Locate the cell with the specified text and output its [x, y] center coordinate. 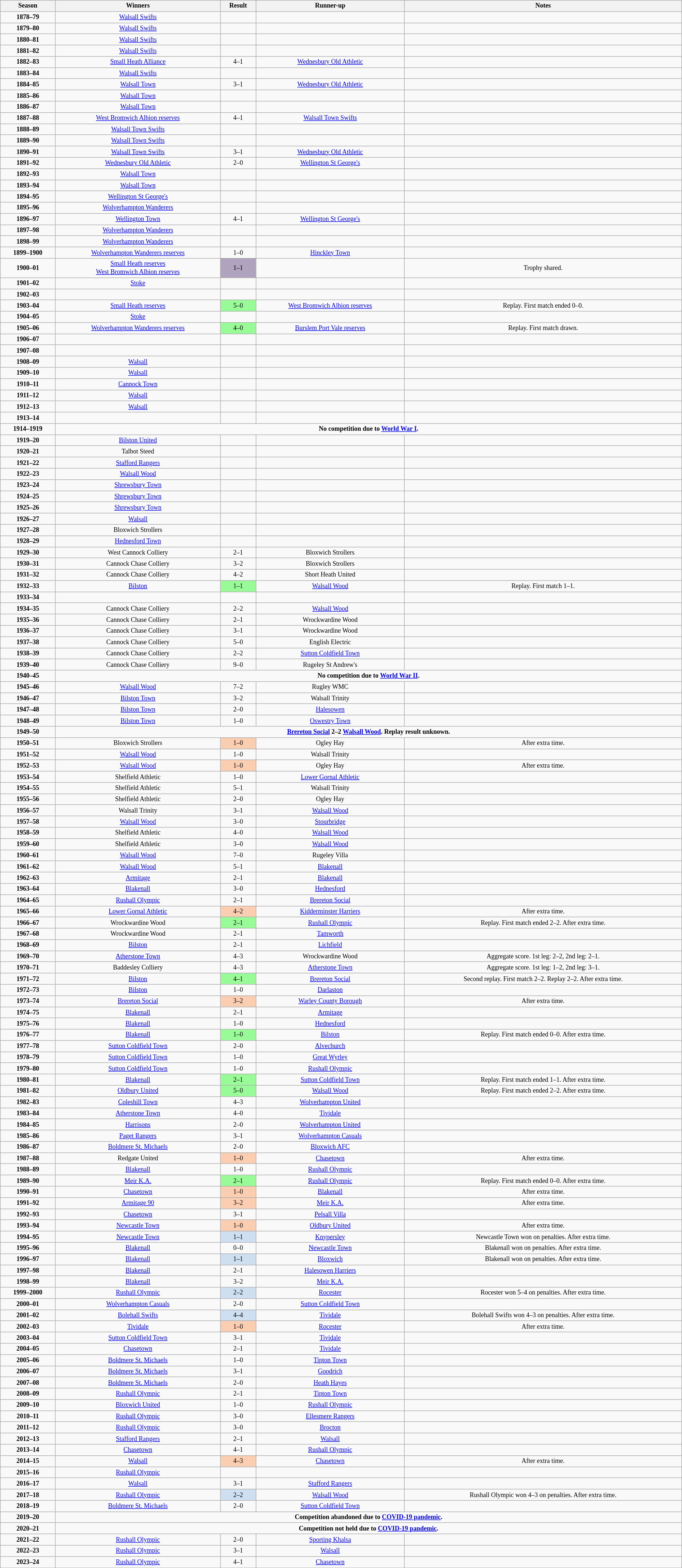
1897–98 [28, 230]
1962–63 [28, 877]
1955–56 [28, 799]
1913–14 [28, 417]
1920–21 [28, 451]
1996–97 [28, 1259]
Replay. First match ended 0–0. [543, 306]
1997–98 [28, 1270]
1921–22 [28, 463]
1884–85 [28, 84]
1912–13 [28, 407]
Notes [543, 6]
1971–72 [28, 979]
Second replay. First match 2–2. Replay 2–2. After extra time. [543, 979]
1885–86 [28, 96]
1907–08 [28, 351]
1882–83 [28, 62]
Rushall Olympic won 4–3 on penalties. After extra time. [543, 1495]
2002–03 [28, 1327]
1947–48 [28, 710]
Aggregate score. 1st leg: 1–2, 2nd leg: 3–1. [543, 967]
1923–24 [28, 485]
2011–12 [28, 1427]
1976–77 [28, 1035]
2013–14 [28, 1450]
1895–96 [28, 208]
Replay. First match ended 1–1. After extra time. [543, 1080]
1963–64 [28, 889]
1957–58 [28, 822]
2001–02 [28, 1315]
1977–78 [28, 1046]
2014–15 [28, 1461]
Harrisons [138, 1124]
1914–1919 [28, 429]
Hednesford Town [138, 541]
Small Heath reservesWest Bromwich Albion reserves [138, 268]
1985–86 [28, 1136]
9–0 [238, 664]
1961–62 [28, 867]
1968–69 [28, 945]
Cannock Town [138, 384]
1883–84 [28, 73]
Halesowen Harriers [330, 1270]
1972–73 [28, 990]
1975–76 [28, 1024]
1998–99 [28, 1282]
1951–52 [28, 754]
Rugeley St Andrew's [330, 664]
1979–80 [28, 1068]
2009–10 [28, 1405]
2006–07 [28, 1371]
1999–2000 [28, 1293]
1934–35 [28, 608]
1901–02 [28, 283]
1924–25 [28, 497]
Paget Rangers [138, 1136]
1966–67 [28, 923]
1894–95 [28, 196]
No competition due to World War I. [368, 429]
1890–91 [28, 152]
2015–16 [28, 1473]
1981–82 [28, 1091]
2022–23 [28, 1551]
1891–92 [28, 163]
2012–13 [28, 1439]
Bloxwich United [138, 1405]
Result [238, 6]
1898–99 [28, 241]
Rugley WMC [330, 687]
Bolehall Swifts won 4–3 on penalties. After extra time. [543, 1315]
No competition due to World War II. [368, 676]
1926–27 [28, 519]
1974–75 [28, 1013]
1983–84 [28, 1113]
Darlaston [330, 990]
1987–88 [28, 1158]
1937–38 [28, 642]
Heath Hayes [330, 1383]
2004–05 [28, 1349]
1990–91 [28, 1192]
1980–81 [28, 1080]
1881–82 [28, 50]
1954–55 [28, 788]
1892–93 [28, 174]
1878–79 [28, 17]
Bloxwich AFC [330, 1147]
1893–94 [28, 186]
1933–34 [28, 597]
1948–49 [28, 720]
Sporting Khalsa [330, 1540]
Rugeley Villa [330, 855]
1888–89 [28, 130]
1991–92 [28, 1203]
1965–66 [28, 911]
1938–39 [28, 654]
Aggregate score. 1st leg: 2–2, 2nd leg: 2–1. [543, 957]
1940–45 [28, 676]
1927–28 [28, 530]
1925–26 [28, 507]
Small Heath reserves [138, 306]
2005–06 [28, 1360]
1906–07 [28, 339]
1946–47 [28, 698]
2018–19 [28, 1506]
1911–12 [28, 395]
1984–85 [28, 1124]
2020–21 [28, 1528]
1929–30 [28, 553]
7–2 [238, 687]
1931–32 [28, 575]
2010–11 [28, 1416]
1950–51 [28, 743]
Runner-up [330, 6]
1928–29 [28, 541]
1910–11 [28, 384]
Competition not held due to COVID-19 pandemic. [368, 1528]
Great Wyrley [330, 1057]
Hinckley Town [330, 253]
1887–88 [28, 118]
1973–74 [28, 1001]
Stourbridge [330, 822]
1989–90 [28, 1180]
Season [28, 6]
1949–50 [28, 732]
1958–59 [28, 833]
Bloxwich [330, 1259]
Kidderminster Harriers [330, 911]
1969–70 [28, 957]
Bolehall Swifts [138, 1315]
Brocton [330, 1427]
1899–1900 [28, 253]
1995–96 [28, 1248]
4–4 [238, 1315]
Rocester won 5–4 on penalties. After extra time. [543, 1293]
1905–06 [28, 328]
2023–24 [28, 1562]
Winners [138, 6]
Lichfield [330, 945]
1909–10 [28, 373]
1945–46 [28, 687]
1930–31 [28, 564]
Talbot Steed [138, 451]
1978–79 [28, 1057]
Tamworth [330, 934]
1939–40 [28, 664]
Replay. First match drawn. [543, 328]
1902–03 [28, 294]
Trophy shared. [543, 268]
1919–20 [28, 440]
1932–33 [28, 586]
Redgate United [138, 1158]
Halesowen [330, 710]
2008–09 [28, 1393]
Coleshill Town [138, 1102]
Goodrich [330, 1371]
1886–87 [28, 107]
Short Heath United [330, 575]
1880–81 [28, 40]
Newcastle Town won on penalties. After extra time. [543, 1237]
West Cannock Colliery [138, 553]
2017–18 [28, 1495]
Baddesley Colliery [138, 967]
7–0 [238, 855]
1900–01 [28, 268]
Bilston United [138, 440]
1889–90 [28, 140]
Knypersley [330, 1237]
1959–60 [28, 844]
1970–71 [28, 967]
Pelsall Villa [330, 1214]
1964–65 [28, 900]
2021–22 [28, 1540]
1952–53 [28, 766]
Burslem Port Vale reserves [330, 328]
Small Heath Alliance [138, 62]
Wellington Town [138, 219]
1992–93 [28, 1214]
2007–08 [28, 1383]
1922–23 [28, 474]
1879–80 [28, 28]
Competition abandoned due to COVID-19 pandemic. [368, 1517]
1908–09 [28, 362]
Brereton Social 2–2 Walsall Wood. Replay result unknown. [368, 732]
Alvechurch [330, 1046]
Ellesmere Rangers [330, 1416]
2003–04 [28, 1338]
1903–04 [28, 306]
1967–68 [28, 934]
1956–57 [28, 810]
Armitage 90 [138, 1203]
1982–83 [28, 1102]
2019–20 [28, 1517]
Warley County Borough [330, 1001]
2000–01 [28, 1304]
1896–97 [28, 219]
Oswestry Town [330, 720]
2016–17 [28, 1483]
0–0 [238, 1248]
Replay. First match 1–1. [543, 586]
1936–37 [28, 631]
1994–95 [28, 1237]
1953–54 [28, 777]
1960–61 [28, 855]
1904–05 [28, 317]
1988–89 [28, 1170]
1986–87 [28, 1147]
1993–94 [28, 1226]
1935–36 [28, 620]
English Electric [330, 642]
